Return the [x, y] coordinate for the center point of the cell that contains the specified text.  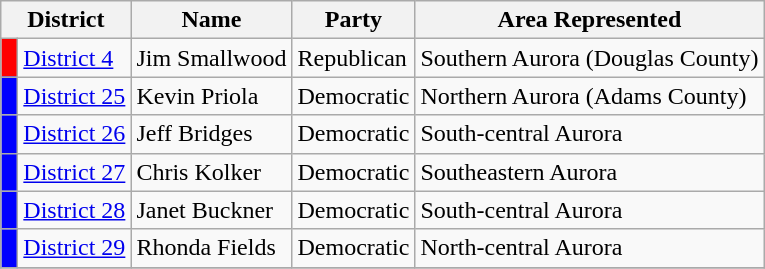
Jeff Bridges [212, 134]
District 26 [74, 134]
North-central Aurora [590, 248]
Party [354, 20]
District 29 [74, 248]
Area Represented [590, 20]
District 4 [74, 58]
District 25 [74, 96]
Rhonda Fields [212, 248]
Chris Kolker [212, 172]
Jim Smallwood [212, 58]
District 28 [74, 210]
Southeastern Aurora [590, 172]
Southern Aurora (Douglas County) [590, 58]
Republican [354, 58]
District [66, 20]
Northern Aurora (Adams County) [590, 96]
Name [212, 20]
Kevin Priola [212, 96]
Janet Buckner [212, 210]
District 27 [74, 172]
